From the cell containing the given text, extract its center point as (X, Y) coordinate. 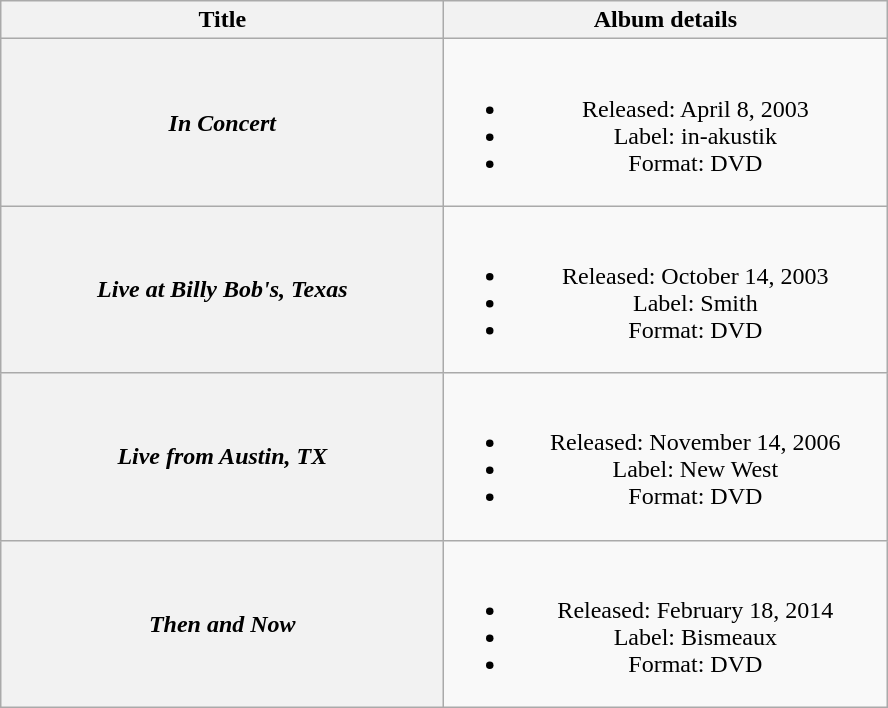
Released: November 14, 2006Label: New WestFormat: DVD (666, 456)
In Concert (222, 122)
Released: April 8, 2003Label: in-akustikFormat: DVD (666, 122)
Live from Austin, TX (222, 456)
Title (222, 20)
Live at Billy Bob's, Texas (222, 290)
Released: October 14, 2003Label: SmithFormat: DVD (666, 290)
Album details (666, 20)
Then and Now (222, 624)
Released: February 18, 2014Label: BismeauxFormat: DVD (666, 624)
